Return [X, Y] of the center of cell containing provided text 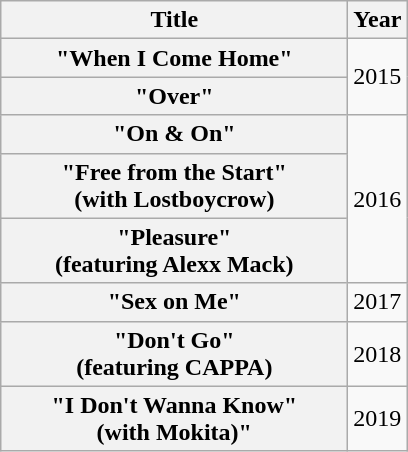
"When I Come Home" [174, 58]
"Pleasure"(featuring Alexx Mack) [174, 250]
"Over" [174, 96]
2019 [378, 418]
2015 [378, 77]
"I Don't Wanna Know"(with Mokita)" [174, 418]
"Don't Go"(featuring CAPPA) [174, 354]
"Sex on Me" [174, 302]
"Free from the Start"(with Lostboycrow) [174, 186]
2017 [378, 302]
2018 [378, 354]
"On & On" [174, 134]
Title [174, 20]
Year [378, 20]
2016 [378, 199]
